Scan for the cell matching the given text and deliver its (x, y) coordinate at center. 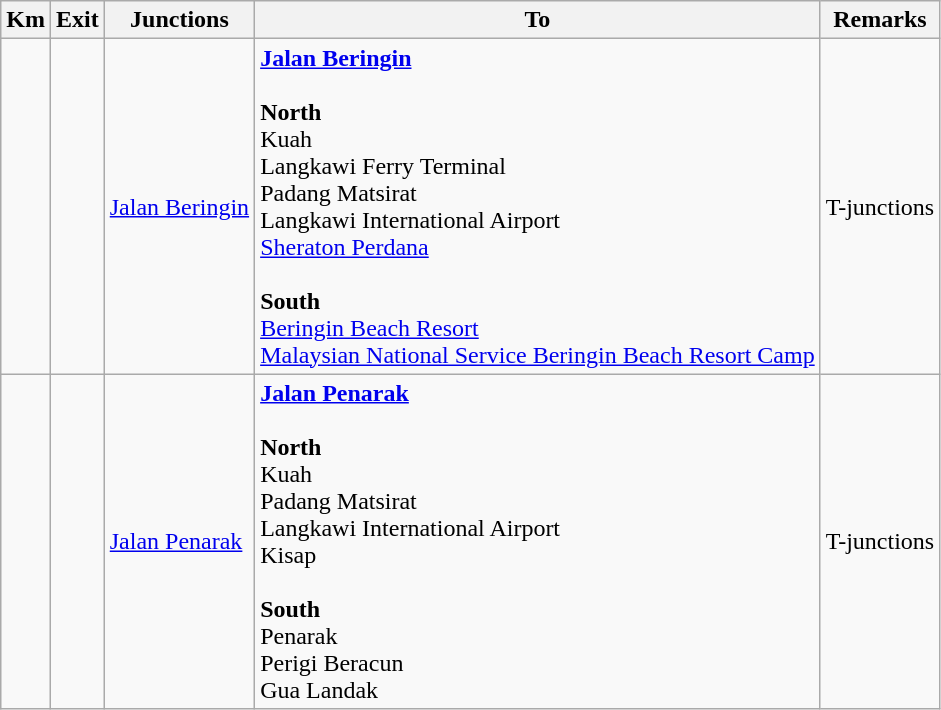
Jalan Penarak (179, 542)
Junctions (179, 20)
Jalan PenarakNorthKuahPadang MatsiratLangkawi International Airport KisapSouthPenarakPerigi BeracunGua Landak (538, 542)
Jalan Beringin (179, 206)
To (538, 20)
Remarks (880, 20)
Km (26, 20)
Exit (77, 20)
